Return the (X, Y) coordinate for the center point of the cell that contains the specified text.  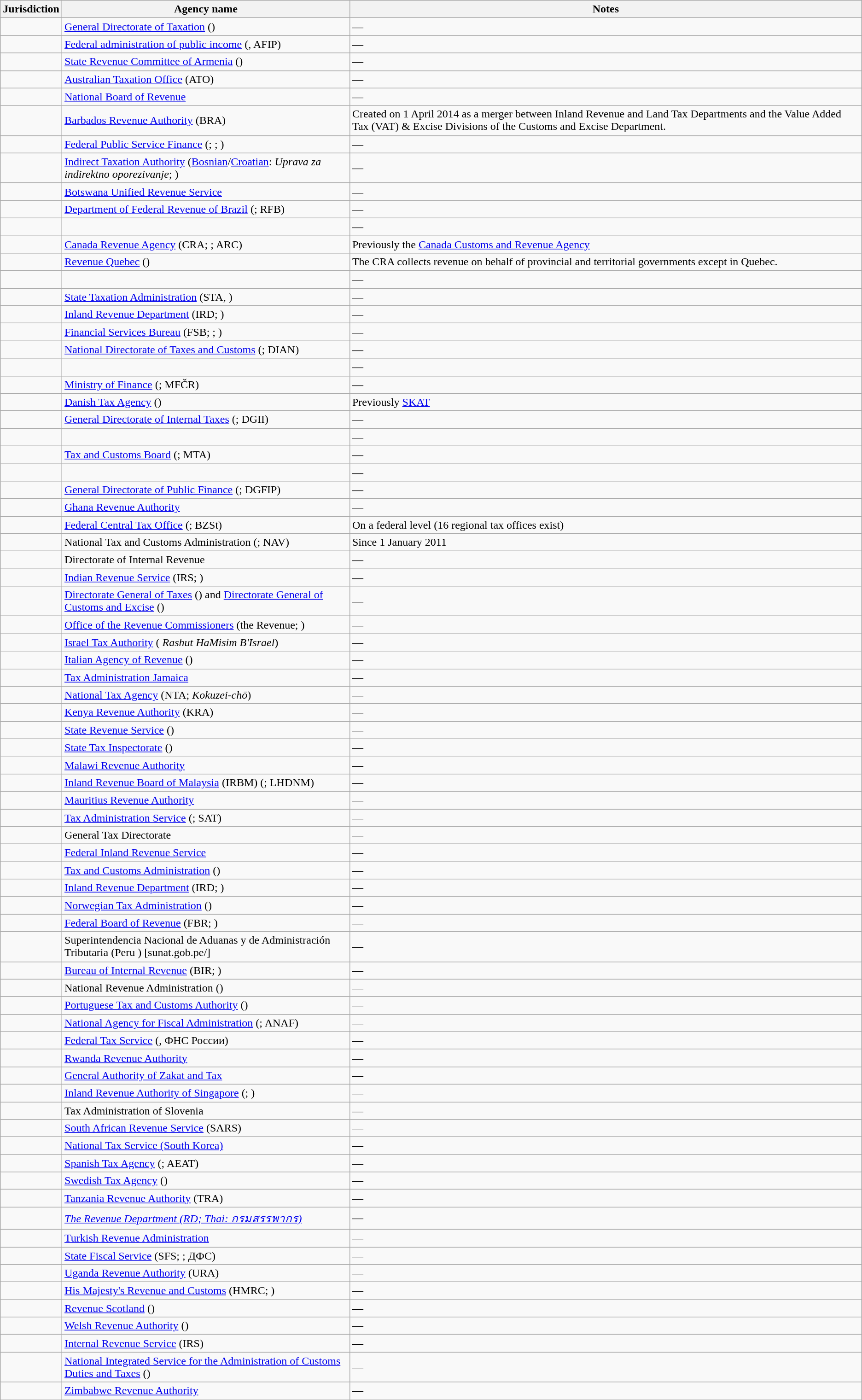
State Taxation Administration (STA, ) (206, 297)
General Directorate of Public Finance (; DGFIP) (206, 490)
State Tax Inspectorate () (206, 747)
Financial Services Bureau (FSB; ; ) (206, 332)
Previously SKAT (606, 402)
Tanzania Revenue Authority (TRA) (206, 1198)
State Fiscal Service (SFS; ; ДФС) (206, 1256)
Tax Administration of Slovenia (206, 1110)
The CRA collects revenue on behalf of provincial and territorial governments except in Quebec. (606, 262)
Directorate General of Taxes () and Directorate General of Customs and Excise () (206, 601)
Federal administration of public income (, AFIP) (206, 44)
National Integrated Service for the Administration of Customs Duties and Taxes () (206, 1367)
Zimbabwe Revenue Authority (206, 1391)
Indian Revenue Service (IRS; ) (206, 577)
Tax Administration Jamaica (206, 677)
Federal Central Tax Office (; BZSt) (206, 525)
Revenue Quebec () (206, 262)
Spanish Tax Agency (; AEAT) (206, 1163)
Mauritius Revenue Authority (206, 800)
National Agency for Fiscal Administration (; ANAF) (206, 1023)
National Board of Revenue (206, 97)
Inland Revenue Authority of Singapore (; ) (206, 1093)
General Directorate of Internal Taxes (; DGII) (206, 420)
Australian Taxation Office (ATO) (206, 79)
National Tax Agency (NTA; Kokuzei-chō) (206, 695)
Department of Federal Revenue of Brazil (; RFB) (206, 209)
National Directorate of Taxes and Customs (; DIAN) (206, 350)
Previously the Canada Customs and Revenue Agency (606, 245)
Italian Agency of Revenue () (206, 660)
Directorate of Internal Revenue (206, 560)
Jurisdiction (31, 9)
Welsh Revenue Authority () (206, 1326)
Norwegian Tax Administration () (206, 905)
Federal Inland Revenue Service (206, 853)
Kenya Revenue Authority (KRA) (206, 712)
Danish Tax Agency () (206, 402)
Uganda Revenue Authority (URA) (206, 1273)
Turkish Revenue Administration (206, 1238)
The Revenue Department (RD; Thai: กรมสรรพากร) (206, 1219)
Notes (606, 9)
Federal Board of Revenue (FBR; ) (206, 923)
South African Revenue Service (SARS) (206, 1128)
National Tax Service (South Korea) (206, 1146)
Malawi Revenue Authority (206, 765)
General Tax Directorate (206, 835)
Office of the Revenue Commissioners (the Revenue; ) (206, 625)
Since 1 January 2011 (606, 542)
Internal Revenue Service (IRS) (206, 1343)
National Revenue Administration () (206, 988)
Ministry of Finance (; MFČR) (206, 385)
On a federal level (16 regional tax offices exist) (606, 525)
General Directorate of Taxation () (206, 27)
His Majesty's Revenue and Customs (HMRC; ) (206, 1291)
Inland Revenue Board of Malaysia (IRBM) (; LHDNM) (206, 782)
Revenue Scotland () (206, 1308)
Indirect Taxation Authority (Bosnian/Croatian: Uprava za indirektno oporezivanje; ) (206, 168)
Rwanda Revenue Authority (206, 1058)
Tax and Customs Board (; MTA) (206, 455)
Tax Administration Service (; SAT) (206, 817)
Botswana Unified Revenue Service (206, 192)
State Revenue Service () (206, 730)
State Revenue Committee of Armenia () (206, 62)
Bureau of Internal Revenue (BIR; ) (206, 970)
Swedish Tax Agency () (206, 1181)
Tax and Customs Administration () (206, 870)
Federal Public Service Finance (; ; ) (206, 144)
Barbados Revenue Authority (BRA) (206, 121)
Agency name (206, 9)
Federal Tax Service (, ФНС России) (206, 1040)
Israel Tax Authority ( Rashut HaMisim B'Israel) (206, 642)
Superintendencia Nacional de Aduanas y de Administración Tributaria (Peru ) [sunat.gob.pe/] (206, 947)
Portuguese Tax and Customs Authority () (206, 1005)
Ghana Revenue Authority (206, 507)
General Authority of Zakat and Tax (206, 1075)
Canada Revenue Agency (CRA; ; ARC) (206, 245)
National Tax and Customs Administration (; NAV) (206, 542)
